Return the (X, Y) coordinate for the center point of the cell that contains the specified text.  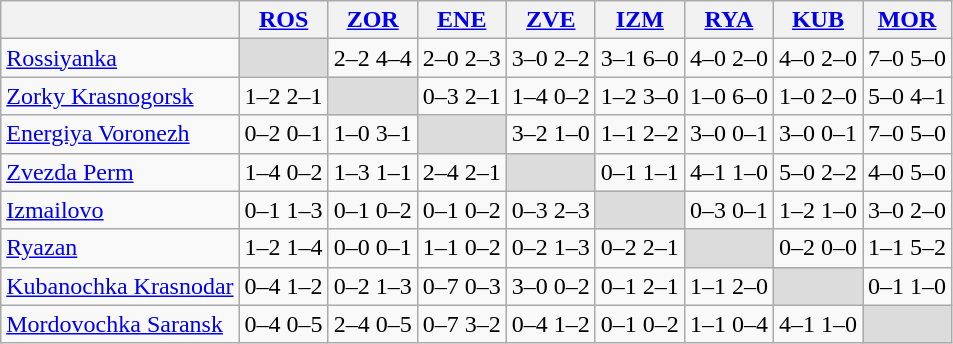
1–1 5–2 (906, 248)
3–0 2–2 (550, 58)
1–2 1–0 (818, 210)
1–1 2–2 (640, 134)
2–4 0–5 (372, 324)
1–1 0–4 (728, 324)
2–4 2–1 (462, 172)
1–1 0–2 (462, 248)
IZM (640, 20)
2–2 4–4 (372, 58)
ROS (284, 20)
ZVE (550, 20)
Rossiyanka (120, 58)
1–2 3–0 (640, 96)
0–1 1–0 (906, 286)
ENE (462, 20)
3–0 0–2 (550, 286)
ZOR (372, 20)
Mordovochka Saransk (120, 324)
1–0 3–1 (372, 134)
0–3 2–3 (550, 210)
Izmailovo (120, 210)
0–2 2–1 (640, 248)
0–1 2–1 (640, 286)
5–0 2–2 (818, 172)
Zorky Krasnogorsk (120, 96)
2–0 2–3 (462, 58)
0–7 3–2 (462, 324)
Zvezda Perm (120, 172)
0–2 0–1 (284, 134)
0–1 1–1 (640, 172)
3–1 6–0 (640, 58)
0–3 2–1 (462, 96)
KUB (818, 20)
4–0 5–0 (906, 172)
1–2 1–4 (284, 248)
5–0 4–1 (906, 96)
0–7 0–3 (462, 286)
Energiya Voronezh (120, 134)
0–2 0–0 (818, 248)
Kubanochka Krasnodar (120, 286)
1–2 2–1 (284, 96)
0–4 0–5 (284, 324)
1–0 2–0 (818, 96)
MOR (906, 20)
1–3 1–1 (372, 172)
Ryazan (120, 248)
3–2 1–0 (550, 134)
RYA (728, 20)
0–0 0–1 (372, 248)
1–1 2–0 (728, 286)
0–1 1–3 (284, 210)
1–0 6–0 (728, 96)
0–3 0–1 (728, 210)
3–0 2–0 (906, 210)
